Provide the (x, y) coordinate of the cell's center where the given text is located.  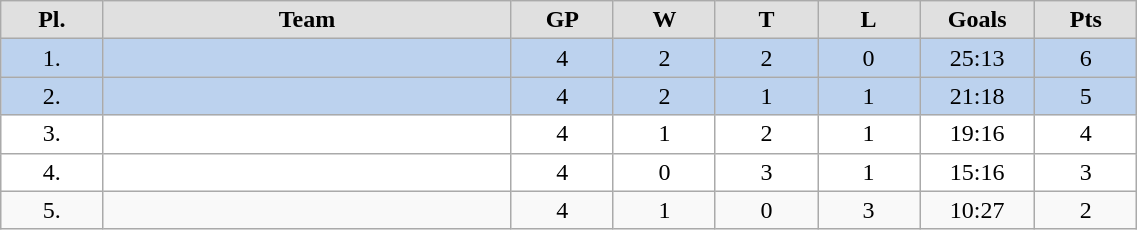
Pl. (52, 20)
21:18 (978, 96)
2. (52, 96)
6 (1086, 58)
19:16 (978, 134)
T (766, 20)
3. (52, 134)
1. (52, 58)
GP (562, 20)
Team (307, 20)
Pts (1086, 20)
5. (52, 210)
15:16 (978, 172)
4. (52, 172)
W (664, 20)
L (869, 20)
10:27 (978, 210)
Goals (978, 20)
5 (1086, 96)
25:13 (978, 58)
